Detect which cell encompasses the target text, then output its (x, y) center coordinate. 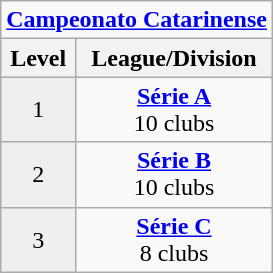
2 (38, 174)
1 (38, 110)
3 (38, 240)
Série C8 clubs (174, 240)
Level (38, 58)
Série B10 clubs (174, 174)
Campeonato Catarinense (137, 20)
Série A10 clubs (174, 110)
League/Division (174, 58)
